Pinpoint the cell where the given text exists, returning its (x, y) midpoint coordinate. 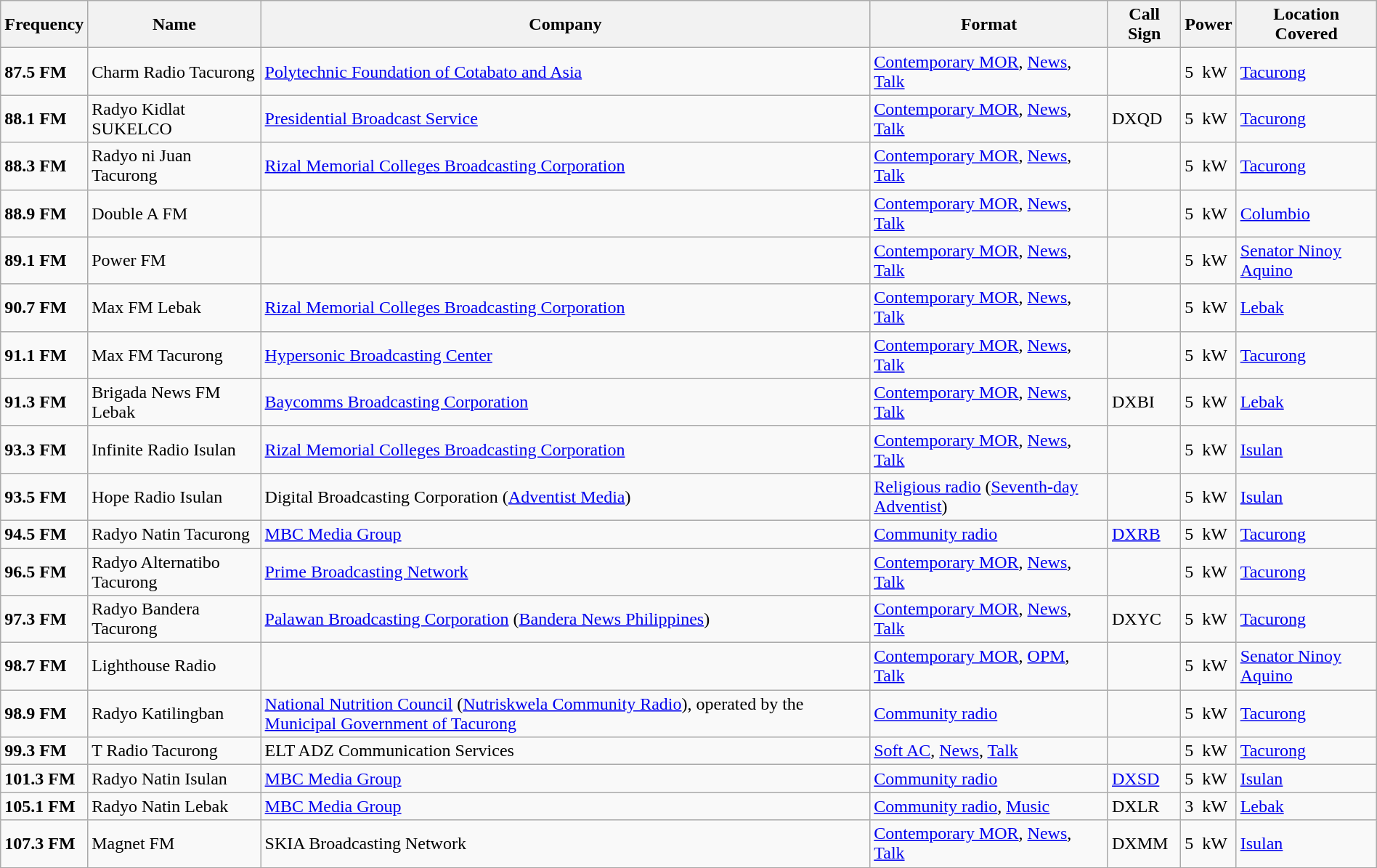
88.9 FM (44, 214)
Power (1209, 25)
98.7 FM (44, 667)
Name (174, 25)
107.3 FM (44, 844)
Brigada News FM Lebak (174, 402)
DXBI (1144, 402)
Lighthouse Radio (174, 667)
Radyo Natin Lebak (174, 806)
93.5 FM (44, 497)
99.3 FM (44, 751)
DXQD (1144, 119)
Hypersonic Broadcasting Center (565, 354)
Company (565, 25)
Radyo Natin Isulan (174, 779)
87.5 FM (44, 71)
DXLR (1144, 806)
DXRB (1144, 534)
Radyo Katilingban (174, 713)
Hope Radio Isulan (174, 497)
Power FM (174, 260)
Radyo ni Juan Tacurong (174, 166)
94.5 FM (44, 534)
88.1 FM (44, 119)
88.3 FM (44, 166)
93.3 FM (44, 449)
Contemporary MOR, OPM, Talk (989, 667)
Radyo Bandera Tacurong (174, 619)
Prime Broadcasting Network (565, 571)
Location Covered (1306, 25)
ELT ADZ Communication Services (565, 751)
97.3 FM (44, 619)
Radyo Natin Tacurong (174, 534)
Polytechnic Foundation of Cotabato and Asia (565, 71)
89.1 FM (44, 260)
91.3 FM (44, 402)
Format (989, 25)
Max FM Tacurong (174, 354)
Max FM Lebak (174, 308)
Magnet FM (174, 844)
Baycomms Broadcasting Corporation (565, 402)
DXMM (1144, 844)
Community radio, Music (989, 806)
Palawan Broadcasting Corporation (Bandera News Philippines) (565, 619)
National Nutrition Council (Nutriskwela Community Radio), operated by the Municipal Government of Tacurong (565, 713)
Double A FM (174, 214)
Frequency (44, 25)
DXSD (1144, 779)
Digital Broadcasting Corporation (Adventist Media) (565, 497)
105.1 FM (44, 806)
101.3 FM (44, 779)
90.7 FM (44, 308)
SKIA Broadcasting Network (565, 844)
98.9 FM (44, 713)
Soft AC, News, Talk (989, 751)
T Radio Tacurong (174, 751)
Charm Radio Tacurong (174, 71)
Call Sign (1144, 25)
96.5 FM (44, 571)
Infinite Radio Isulan (174, 449)
Columbio (1306, 214)
Radyo Alternatibo Tacurong (174, 571)
91.1 FM (44, 354)
DXYC (1144, 619)
Religious radio (Seventh-day Adventist) (989, 497)
3 kW (1209, 806)
Presidential Broadcast Service (565, 119)
Radyo Kidlat SUKELCO (174, 119)
